From the cell containing the given text, extract its center point as (X, Y) coordinate. 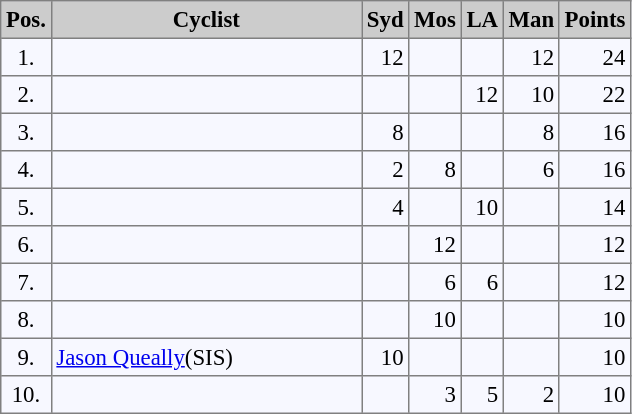
3. (26, 132)
LA (482, 20)
3 (435, 395)
Mos (435, 20)
6. (26, 245)
9. (26, 357)
14 (594, 207)
Jason Queally(SIS) (206, 357)
2. (26, 95)
5. (26, 207)
5 (482, 395)
24 (594, 57)
10. (26, 395)
Cyclist (206, 20)
Pos. (26, 20)
4. (26, 170)
1. (26, 57)
Man (531, 20)
Syd (386, 20)
8. (26, 320)
4 (386, 207)
7. (26, 282)
22 (594, 95)
Points (594, 20)
